Search for the cell housing the specified text and yield its [x, y] center coordinate. 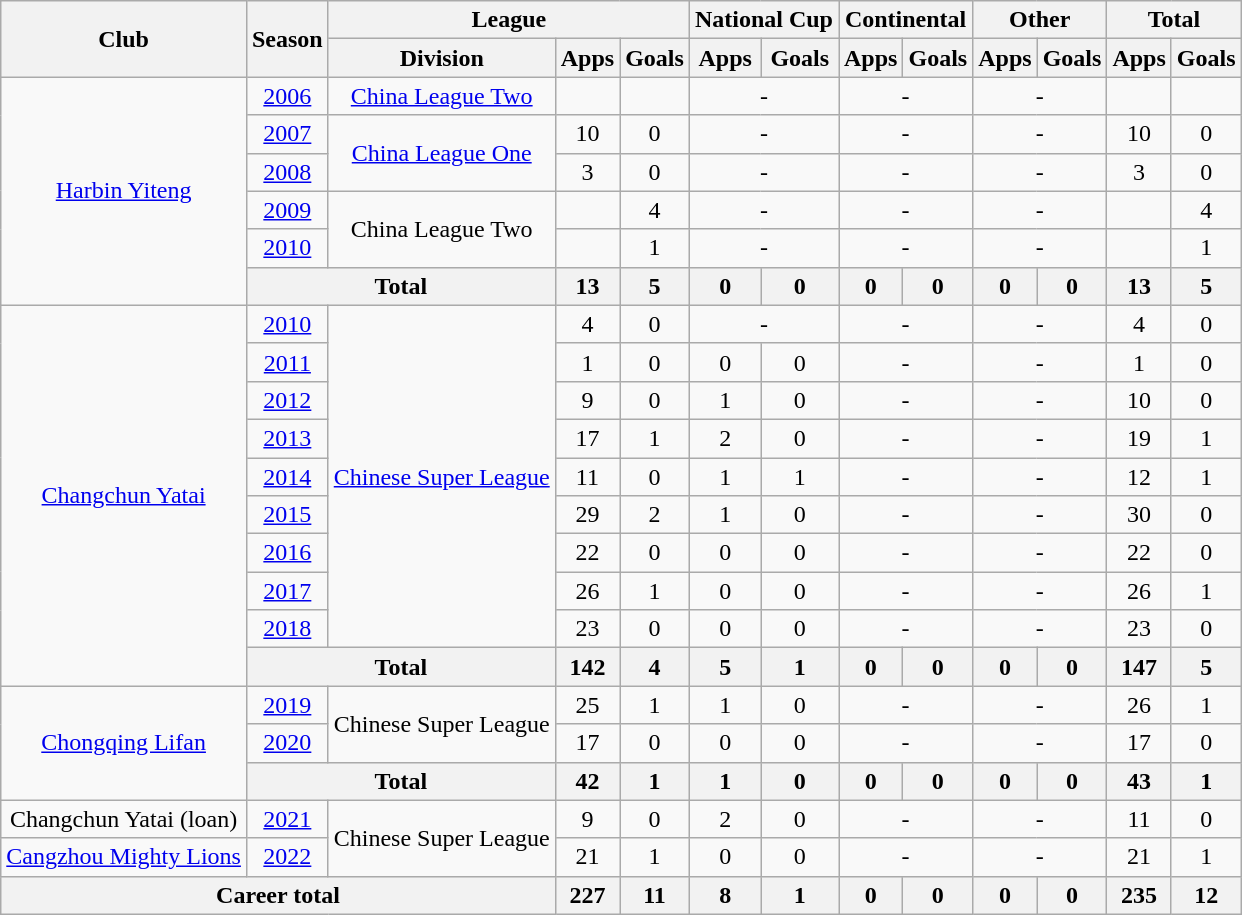
Changchun Yatai [124, 496]
8 [725, 895]
Other [1040, 20]
Harbin Yiteng [124, 191]
2012 [287, 400]
Changchun Yatai (loan) [124, 819]
42 [587, 781]
2006 [287, 96]
142 [587, 667]
2019 [287, 705]
235 [1139, 895]
2022 [287, 857]
Season [287, 39]
2020 [287, 743]
League [508, 20]
2007 [287, 134]
Cangzhou Mighty Lions [124, 857]
2021 [287, 819]
Club [124, 39]
2018 [287, 629]
2009 [287, 210]
2011 [287, 362]
25 [587, 705]
147 [1139, 667]
2008 [287, 172]
China League One [442, 153]
43 [1139, 781]
2015 [287, 515]
19 [1139, 438]
Division [442, 58]
Continental [905, 20]
2016 [287, 553]
2013 [287, 438]
Chongqing Lifan [124, 743]
2017 [287, 591]
29 [587, 515]
2014 [287, 477]
National Cup [764, 20]
30 [1139, 515]
227 [587, 895]
Career total [278, 895]
